Pinpoint the cell where the given text exists, returning its (x, y) midpoint coordinate. 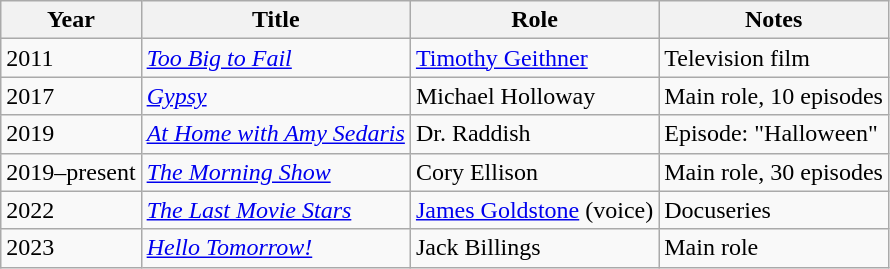
Role (534, 20)
Gypsy (276, 96)
Main role, 30 episodes (774, 172)
The Last Movie Stars (276, 210)
Docuseries (774, 210)
Timothy Geithner (534, 58)
Jack Billings (534, 248)
Too Big to Fail (276, 58)
Main role, 10 episodes (774, 96)
Main role (774, 248)
Cory Ellison (534, 172)
Hello Tomorrow! (276, 248)
2022 (71, 210)
2023 (71, 248)
Title (276, 20)
Michael Holloway (534, 96)
Television film (774, 58)
Notes (774, 20)
2019–present (71, 172)
James Goldstone (voice) (534, 210)
2011 (71, 58)
Dr. Raddish (534, 134)
Year (71, 20)
2017 (71, 96)
The Morning Show (276, 172)
Episode: "Halloween" (774, 134)
At Home with Amy Sedaris (276, 134)
2019 (71, 134)
